From the cell containing the given text, extract its center point as [X, Y] coordinate. 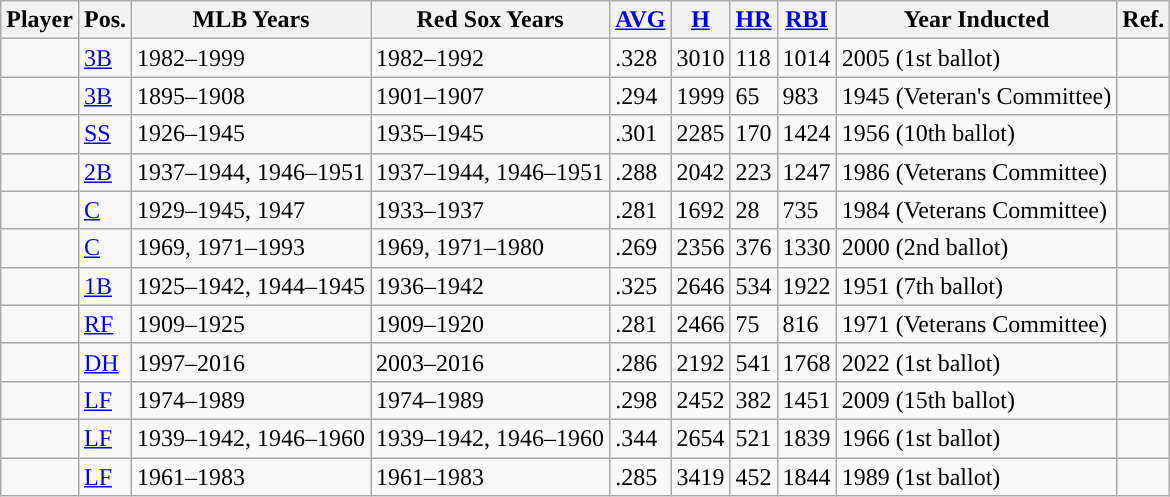
1999 [700, 96]
65 [754, 96]
521 [754, 438]
2646 [700, 286]
Year Inducted [976, 20]
MLB Years [252, 20]
.285 [640, 477]
SS [104, 134]
75 [754, 324]
.298 [640, 400]
28 [754, 210]
1929–1945, 1947 [252, 210]
1971 (Veterans Committee) [976, 324]
1935–1945 [490, 134]
.325 [640, 286]
.286 [640, 362]
118 [754, 58]
.294 [640, 96]
1909–1920 [490, 324]
1969, 1971–1993 [252, 248]
Red Sox Years [490, 20]
534 [754, 286]
1956 (10th ballot) [976, 134]
1926–1945 [252, 134]
1901–1907 [490, 96]
.344 [640, 438]
1989 (1st ballot) [976, 477]
.301 [640, 134]
2654 [700, 438]
541 [754, 362]
.269 [640, 248]
2452 [700, 400]
DH [104, 362]
1844 [806, 477]
1247 [806, 172]
1330 [806, 248]
1969, 1971–1980 [490, 248]
1936–1942 [490, 286]
1951 (7th ballot) [976, 286]
Pos. [104, 20]
2005 (1st ballot) [976, 58]
1986 (Veterans Committee) [976, 172]
735 [806, 210]
1909–1925 [252, 324]
1925–1942, 1944–1945 [252, 286]
816 [806, 324]
1945 (Veteran's Committee) [976, 96]
1895–1908 [252, 96]
AVG [640, 20]
3010 [700, 58]
Player [40, 20]
2042 [700, 172]
2192 [700, 362]
1982–1992 [490, 58]
1B [104, 286]
2000 (2nd ballot) [976, 248]
RF [104, 324]
1984 (Veterans Committee) [976, 210]
2009 (15th ballot) [976, 400]
1839 [806, 438]
1768 [806, 362]
Ref. [1144, 20]
2003–2016 [490, 362]
.328 [640, 58]
1982–1999 [252, 58]
452 [754, 477]
1922 [806, 286]
376 [754, 248]
.288 [640, 172]
170 [754, 134]
1692 [700, 210]
983 [806, 96]
2285 [700, 134]
1451 [806, 400]
2356 [700, 248]
H [700, 20]
223 [754, 172]
1014 [806, 58]
2B [104, 172]
2022 (1st ballot) [976, 362]
1966 (1st ballot) [976, 438]
RBI [806, 20]
382 [754, 400]
2466 [700, 324]
1997–2016 [252, 362]
1424 [806, 134]
HR [754, 20]
3419 [700, 477]
1933–1937 [490, 210]
